Find where the given text appears and provide that cell's center as (X, Y) coordinate. 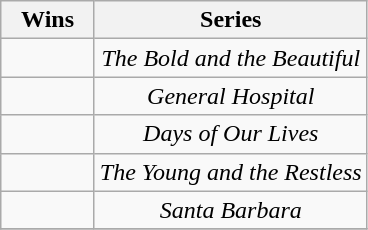
Days of Our Lives (230, 134)
The Young and the Restless (230, 172)
General Hospital (230, 96)
Wins (48, 20)
The Bold and the Beautiful (230, 58)
Series (230, 20)
Santa Barbara (230, 210)
